From the cell containing the given text, extract its center point as (x, y) coordinate. 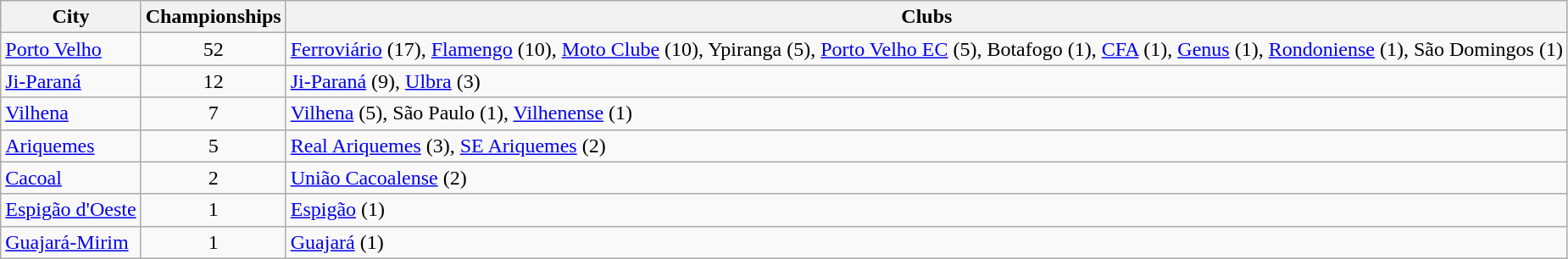
União Cacoalense (2) (926, 178)
2 (214, 178)
Clubs (926, 17)
City (71, 17)
Guajará (1) (926, 242)
Ariquemes (71, 146)
Vilhena (5), São Paulo (1), Vilhenense (1) (926, 113)
Cacoal (71, 178)
Espigão d'Oeste (71, 210)
12 (214, 81)
5 (214, 146)
Guajará-Mirim (71, 242)
Ji-Paraná (9), Ulbra (3) (926, 81)
Real Ariquemes (3), SE Ariquemes (2) (926, 146)
Championships (214, 17)
52 (214, 49)
7 (214, 113)
Espigão (1) (926, 210)
Porto Velho (71, 49)
Ji-Paraná (71, 81)
Vilhena (71, 113)
